Extract the [x, y] coordinate from the center of the cell holding the provided text.  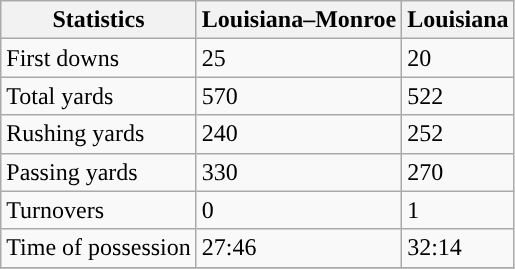
Statistics [99, 20]
Rushing yards [99, 134]
Louisiana–Monroe [298, 20]
Time of possession [99, 248]
330 [298, 172]
Total yards [99, 96]
Turnovers [99, 210]
570 [298, 96]
32:14 [458, 248]
First downs [99, 58]
25 [298, 58]
27:46 [298, 248]
20 [458, 58]
240 [298, 134]
522 [458, 96]
0 [298, 210]
270 [458, 172]
1 [458, 210]
Louisiana [458, 20]
252 [458, 134]
Passing yards [99, 172]
